Locate the cell with the specified text and output its [X, Y] center coordinate. 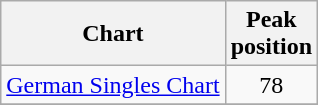
German Singles Chart [113, 85]
Chart [113, 34]
78 [271, 85]
Peakposition [271, 34]
